Find where the given text appears and provide that cell's center as (x, y) coordinate. 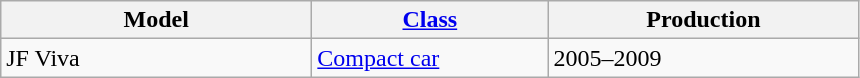
Production (704, 20)
Model (156, 20)
Compact car (430, 58)
Class (430, 20)
JF Viva (156, 58)
2005–2009 (704, 58)
